From the cell containing the given text, extract its center point as (X, Y) coordinate. 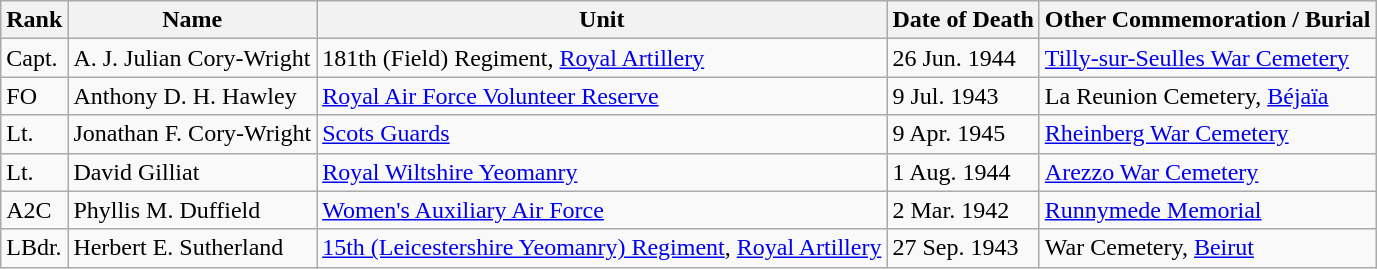
Phyllis M. Duffield (192, 210)
1 Aug. 1944 (963, 172)
A. J. Julian Cory-Wright (192, 58)
David Gilliat (192, 172)
26 Jun. 1944 (963, 58)
LBdr. (34, 248)
Other Commemoration / Burial (1208, 20)
La Reunion Cemetery, Béjaïa (1208, 96)
Tilly-sur-Seulles War Cemetery (1208, 58)
Royal Wiltshire Yeomanry (602, 172)
Date of Death (963, 20)
Herbert E. Sutherland (192, 248)
War Cemetery, Beirut (1208, 248)
2 Mar. 1942 (963, 210)
FO (34, 96)
A2C (34, 210)
Jonathan F. Cory-Wright (192, 134)
Name (192, 20)
Unit (602, 20)
9 Jul. 1943 (963, 96)
27 Sep. 1943 (963, 248)
Women's Auxiliary Air Force (602, 210)
9 Apr. 1945 (963, 134)
Rheinberg War Cemetery (1208, 134)
Capt. (34, 58)
181th (Field) Regiment, Royal Artillery (602, 58)
Anthony D. H. Hawley (192, 96)
Rank (34, 20)
15th (Leicestershire Yeomanry) Regiment, Royal Artillery (602, 248)
Runnymede Memorial (1208, 210)
Arezzo War Cemetery (1208, 172)
Royal Air Force Volunteer Reserve (602, 96)
Scots Guards (602, 134)
